Locate the cell with the specified text and output its (X, Y) center coordinate. 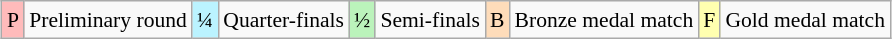
B (498, 20)
Quarter-finals (284, 20)
Preliminary round (108, 20)
½ (362, 20)
¼ (205, 20)
Semi-finals (430, 20)
Gold medal match (805, 20)
F (709, 20)
P (13, 20)
Bronze medal match (604, 20)
